Capture the cell that displays the provided text and extract its (X, Y) central coordinate. 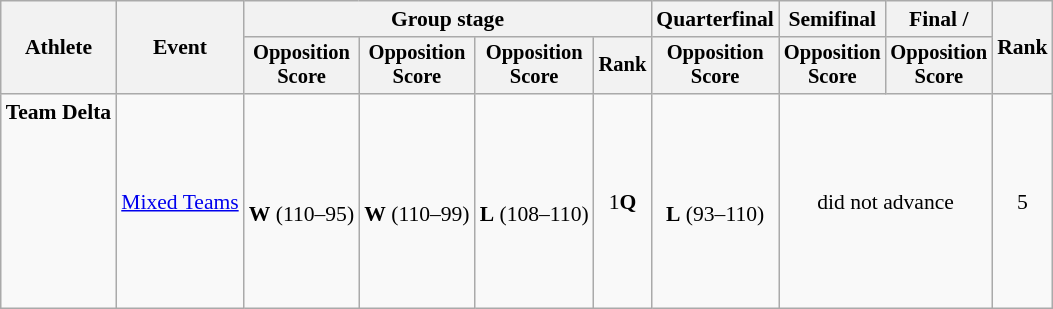
1Q (623, 201)
Event (180, 48)
Mixed Teams (180, 201)
Quarterfinal (715, 19)
Semifinal (832, 19)
Group stage (448, 19)
Team Delta (58, 201)
did not advance (886, 201)
W (110–95) (302, 201)
L (93–110) (715, 201)
5 (1022, 201)
L (108–110) (534, 201)
W (110–99) (416, 201)
Athlete (58, 48)
Final / (940, 19)
